Locate the cell with the specified text and output its [x, y] center coordinate. 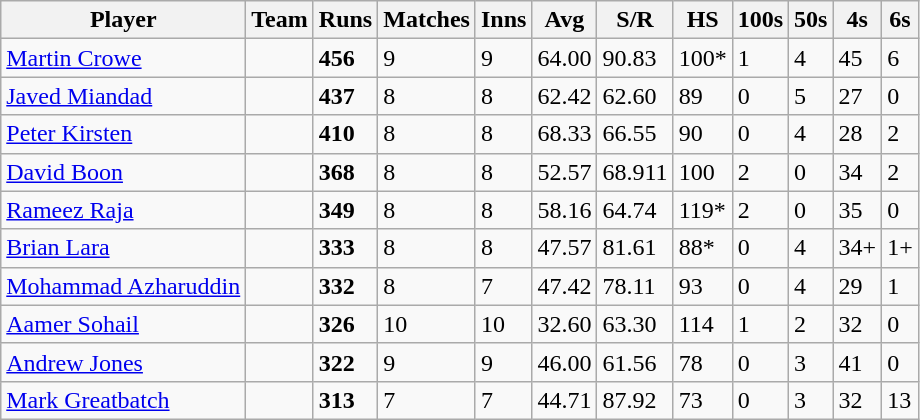
Mohammad Azharuddin [124, 286]
100* [702, 58]
Aamer Sohail [124, 324]
Player [124, 20]
4s [858, 20]
44.71 [564, 400]
349 [345, 210]
410 [345, 134]
100s [760, 20]
David Boon [124, 172]
13 [900, 400]
34 [858, 172]
58.16 [564, 210]
1+ [900, 248]
47.57 [564, 248]
27 [858, 96]
Rameez Raja [124, 210]
78 [702, 362]
Avg [564, 20]
6s [900, 20]
62.42 [564, 96]
90.83 [635, 58]
456 [345, 58]
Runs [345, 20]
61.56 [635, 362]
Inns [503, 20]
88* [702, 248]
68.911 [635, 172]
34+ [858, 248]
35 [858, 210]
41 [858, 362]
Brian Lara [124, 248]
Mark Greatbatch [124, 400]
87.92 [635, 400]
333 [345, 248]
Martin Crowe [124, 58]
5 [811, 96]
322 [345, 362]
62.60 [635, 96]
119* [702, 210]
313 [345, 400]
64.74 [635, 210]
93 [702, 286]
6 [900, 58]
Team [280, 20]
HS [702, 20]
100 [702, 172]
47.42 [564, 286]
Matches [427, 20]
46.00 [564, 362]
28 [858, 134]
332 [345, 286]
52.57 [564, 172]
45 [858, 58]
78.11 [635, 286]
326 [345, 324]
Peter Kirsten [124, 134]
66.55 [635, 134]
90 [702, 134]
32.60 [564, 324]
63.30 [635, 324]
Andrew Jones [124, 362]
114 [702, 324]
68.33 [564, 134]
S/R [635, 20]
64.00 [564, 58]
89 [702, 96]
Javed Miandad [124, 96]
29 [858, 286]
73 [702, 400]
50s [811, 20]
437 [345, 96]
368 [345, 172]
81.61 [635, 248]
